Search for the cell housing the specified text and yield its (x, y) center coordinate. 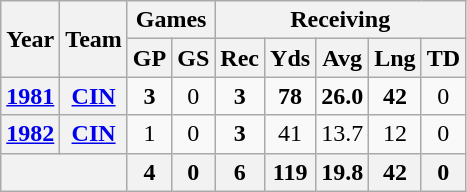
41 (290, 134)
Year (30, 39)
12 (395, 134)
GS (194, 58)
TD (443, 58)
Yds (290, 58)
1981 (30, 96)
119 (290, 172)
19.8 (342, 172)
GP (149, 58)
78 (290, 96)
4 (149, 172)
26.0 (342, 96)
Games (170, 20)
1982 (30, 134)
13.7 (342, 134)
Receiving (340, 20)
Rec (240, 58)
Lng (395, 58)
1 (149, 134)
6 (240, 172)
Team (94, 39)
Avg (342, 58)
